Capture the cell that displays the provided text and extract its (X, Y) central coordinate. 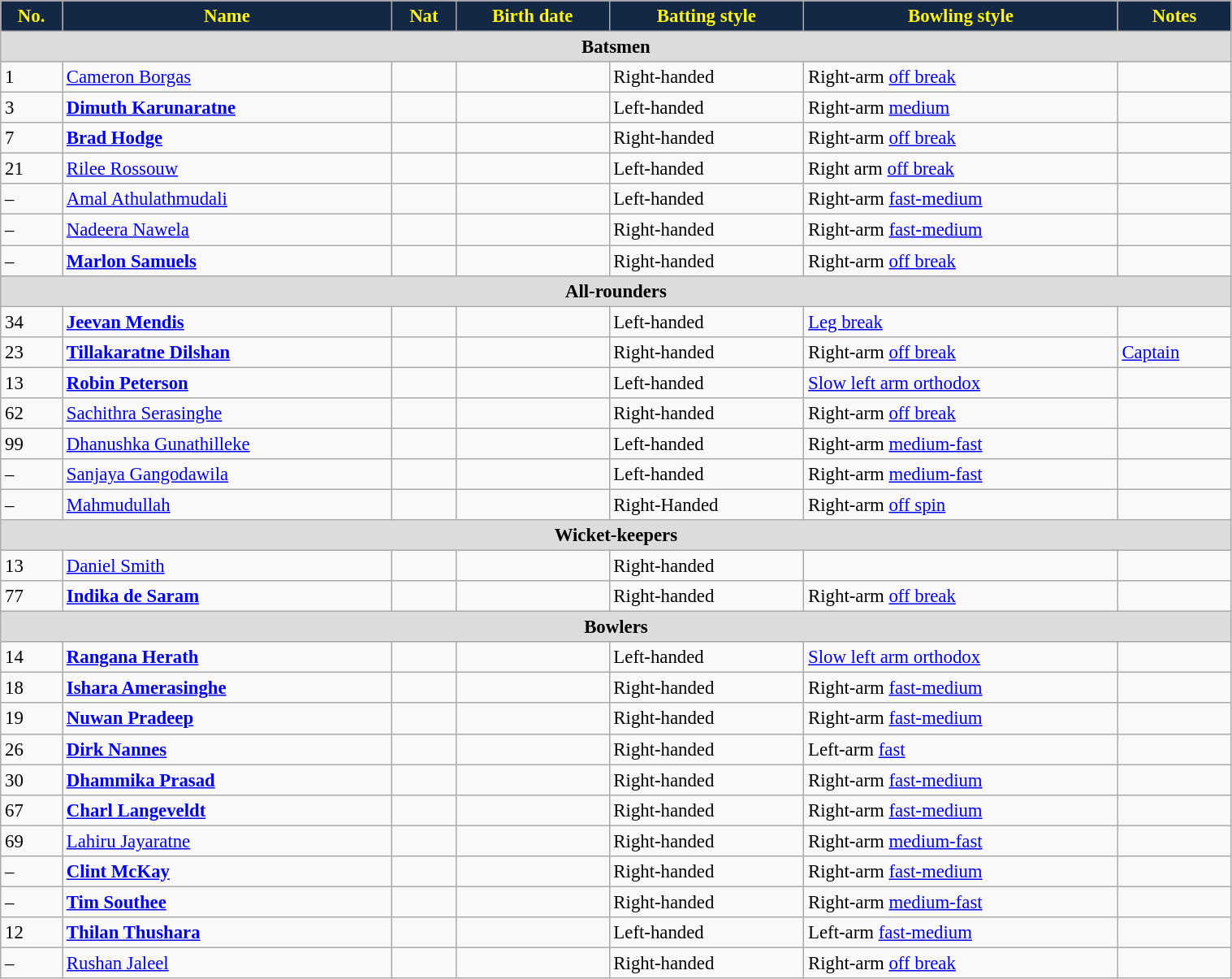
No. (32, 16)
Batsmen (616, 47)
Bowling style (961, 16)
69 (32, 841)
Indika de Saram (227, 596)
Right-Handed (707, 505)
7 (32, 138)
Brad Hodge (227, 138)
Left-arm fast (961, 749)
Charl Langeveldt (227, 810)
All-rounders (616, 291)
77 (32, 596)
Mahmudullah (227, 505)
Tillakaratne Dilshan (227, 352)
14 (32, 657)
Clint McKay (227, 872)
1 (32, 77)
Bowlers (616, 627)
Leg break (961, 322)
18 (32, 688)
Dirk Nannes (227, 749)
Dimuth Karunaratne (227, 108)
23 (32, 352)
Nuwan Pradeep (227, 719)
Rangana Herath (227, 657)
21 (32, 169)
Batting style (707, 16)
30 (32, 780)
19 (32, 719)
Rushan Jaleel (227, 963)
Marlon Samuels (227, 261)
Robin Peterson (227, 383)
Thilan Thushara (227, 933)
26 (32, 749)
Sachithra Serasinghe (227, 414)
Dhanushka Gunathilleke (227, 444)
Lahiru Jayaratne (227, 841)
Nat (424, 16)
Nadeera Nawela (227, 230)
Right-arm off spin (961, 505)
Daniel Smith (227, 566)
Sanjaya Gangodawila (227, 474)
Captain (1174, 352)
Tim Southee (227, 902)
12 (32, 933)
Rilee Rossouw (227, 169)
Jeevan Mendis (227, 322)
Right-arm medium (961, 108)
Notes (1174, 16)
62 (32, 414)
Name (227, 16)
Ishara Amerasinghe (227, 688)
Cameron Borgas (227, 77)
Left-arm fast-medium (961, 933)
34 (32, 322)
67 (32, 810)
3 (32, 108)
Dhammika Prasad (227, 780)
Right arm off break (961, 169)
Amal Athulathmudali (227, 199)
99 (32, 444)
Birth date (533, 16)
Wicket-keepers (616, 535)
